Scan for the cell matching the given text and deliver its (x, y) coordinate at center. 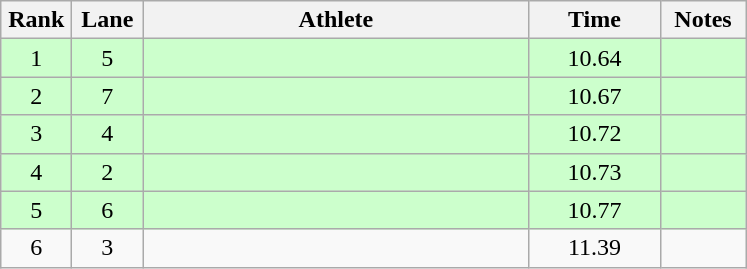
10.67 (594, 96)
1 (36, 58)
10.77 (594, 210)
Time (594, 20)
10.64 (594, 58)
Lane (108, 20)
Athlete (336, 20)
11.39 (594, 248)
10.72 (594, 134)
Rank (36, 20)
7 (108, 96)
10.73 (594, 172)
Notes (703, 20)
